From the cell containing the given text, extract its center point as [x, y] coordinate. 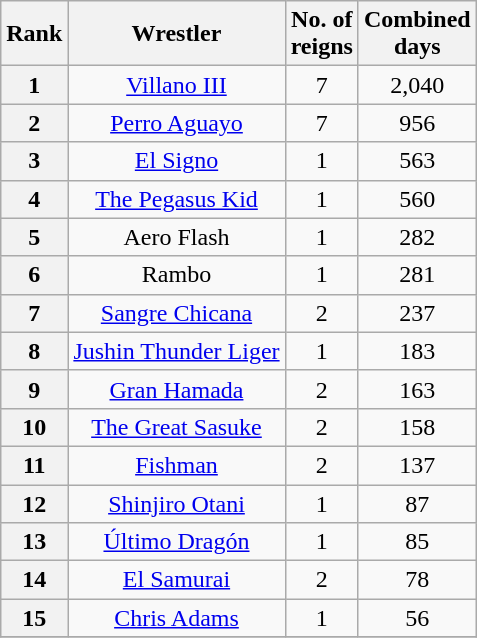
78 [417, 580]
Rambo [176, 275]
5 [34, 237]
Chris Adams [176, 618]
El Signo [176, 161]
282 [417, 237]
15 [34, 618]
956 [417, 123]
Combineddays [417, 34]
13 [34, 542]
281 [417, 275]
237 [417, 313]
The Pegasus Kid [176, 199]
137 [417, 465]
11 [34, 465]
Villano III [176, 85]
Jushin Thunder Liger [176, 351]
183 [417, 351]
The Great Sasuke [176, 427]
Último Dragón [176, 542]
Perro Aguayo [176, 123]
8 [34, 351]
4 [34, 199]
14 [34, 580]
9 [34, 389]
563 [417, 161]
163 [417, 389]
158 [417, 427]
Aero Flash [176, 237]
Rank [34, 34]
2,040 [417, 85]
56 [417, 618]
No. ofreigns [322, 34]
Fishman [176, 465]
Shinjiro Otani [176, 503]
3 [34, 161]
6 [34, 275]
85 [417, 542]
87 [417, 503]
El Samurai [176, 580]
12 [34, 503]
Wrestler [176, 34]
560 [417, 199]
Sangre Chicana [176, 313]
Gran Hamada [176, 389]
10 [34, 427]
